Return (X, Y) of the center of cell containing provided text 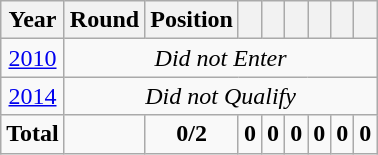
2010 (33, 58)
Position (192, 20)
Year (33, 20)
Did not Qualify (220, 96)
2014 (33, 96)
Did not Enter (220, 58)
0/2 (192, 134)
Total (33, 134)
Round (104, 20)
